Return the [X, Y] coordinate for the center point of the cell that contains the specified text.  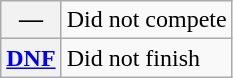
DNF [31, 58]
Did not finish [146, 58]
— [31, 20]
Did not compete [146, 20]
